Detect which cell encompasses the target text, then output its (X, Y) center coordinate. 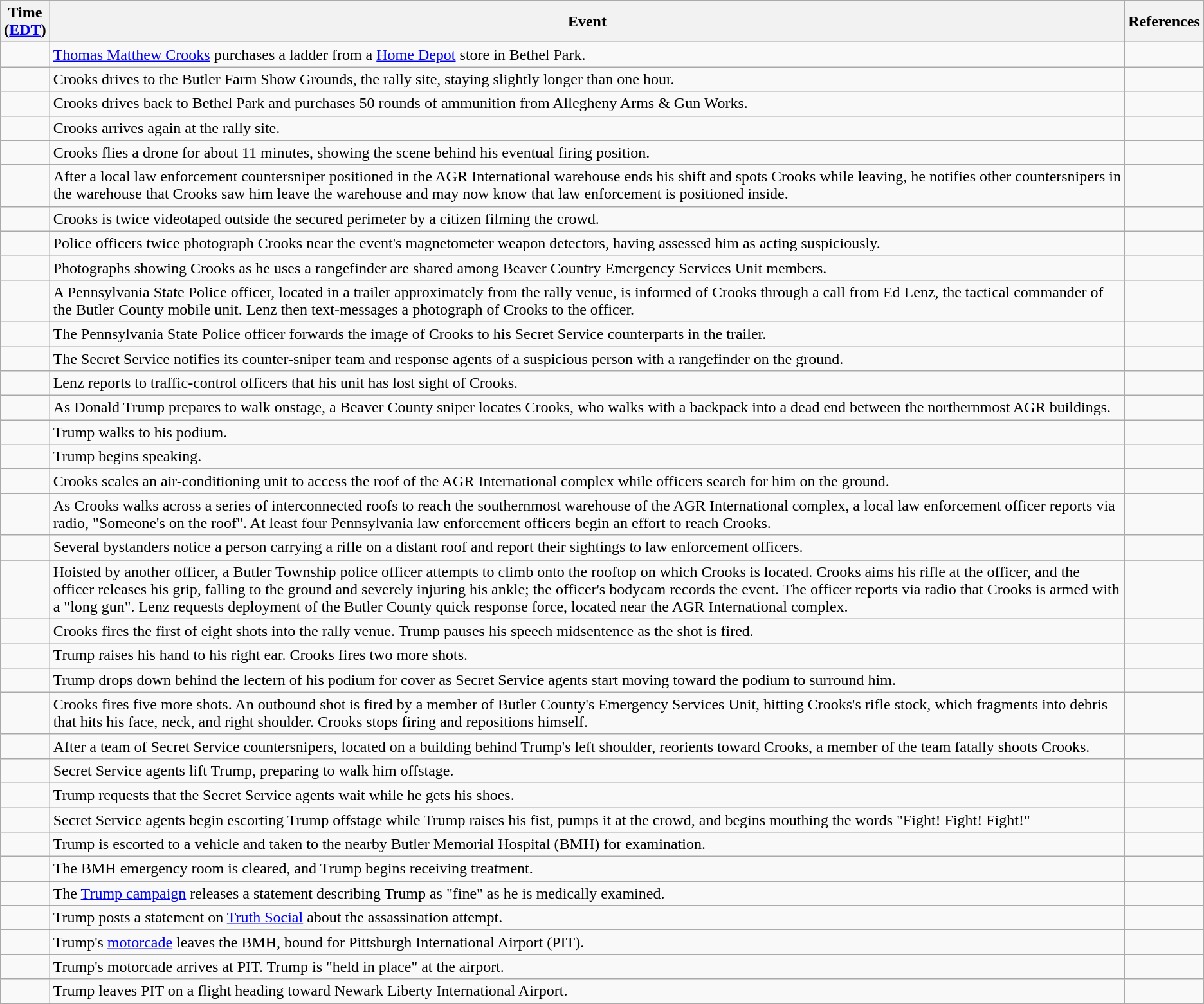
Trump's motorcade arrives at PIT. Trump is "held in place" at the airport. (587, 967)
Crooks arrives again at the rally site. (587, 128)
Trump's motorcade leaves the BMH, bound for Pittsburgh International Airport (PIT). (587, 942)
Crooks scales an air-conditioning unit to access the roof of the AGR International complex while officers search for him on the ground. (587, 481)
Trump begins speaking. (587, 457)
Crooks fires the first of eight shots into the rally venue. Trump pauses his speech midsentence as the shot is fired. (587, 631)
Time(EDT) (25, 22)
Event (587, 22)
References (1164, 22)
Police officers twice photograph Crooks near the event's magnetometer weapon detectors, having assessed him as acting suspiciously. (587, 243)
Photographs showing Crooks as he uses a rangefinder are shared among Beaver Country Emergency Services Unit members. (587, 268)
Trump posts a statement on Truth Social about the assassination attempt. (587, 918)
Crooks drives back to Bethel Park and purchases 50 rounds of ammunition from Allegheny Arms & Gun Works. (587, 104)
Trump leaves PIT on a flight heading toward Newark Liberty International Airport. (587, 991)
Crooks flies a drone for about 11 minutes, showing the scene behind his eventual firing position. (587, 152)
The Pennsylvania State Police officer forwards the image of Crooks to his Secret Service counterparts in the trailer. (587, 334)
Lenz reports to traffic-control officers that his unit has lost sight of Crooks. (587, 383)
Trump requests that the Secret Service agents wait while he gets his shoes. (587, 795)
Secret Service agents lift Trump, preparing to walk him offstage. (587, 771)
Trump walks to his podium. (587, 432)
Trump raises his hand to his right ear. Crooks fires two more shots. (587, 655)
Thomas Matthew Crooks purchases a ladder from a Home Depot store in Bethel Park. (587, 55)
Crooks drives to the Butler Farm Show Grounds, the rally site, staying slightly longer than one hour. (587, 79)
The Secret Service notifies its counter-sniper team and response agents of a suspicious person with a rangefinder on the ground. (587, 358)
Trump is escorted to a vehicle and taken to the nearby Butler Memorial Hospital (BMH) for examination. (587, 844)
Several bystanders notice a person carrying a rifle on a distant roof and report their sightings to law enforcement officers. (587, 547)
The Trump campaign releases a statement describing Trump as "fine" as he is medically examined. (587, 893)
The BMH emergency room is cleared, and Trump begins receiving treatment. (587, 869)
Crooks is twice videotaped outside the secured perimeter by a citizen filming the crowd. (587, 219)
Trump drops down behind the lectern of his podium for cover as Secret Service agents start moving toward the podium to surround him. (587, 680)
